Scan for the cell matching the given text and deliver its [x, y] coordinate at center. 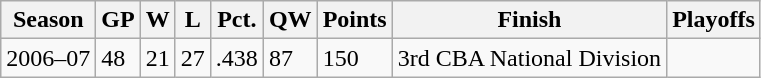
87 [290, 58]
Finish [529, 20]
21 [158, 58]
QW [290, 20]
Pct. [236, 20]
.438 [236, 58]
27 [192, 58]
2006–07 [48, 58]
L [192, 20]
Season [48, 20]
3rd CBA National Division [529, 58]
Points [354, 20]
48 [118, 58]
GP [118, 20]
Playoffs [714, 20]
W [158, 20]
150 [354, 58]
